Scan for the cell matching the given text and deliver its [x, y] coordinate at center. 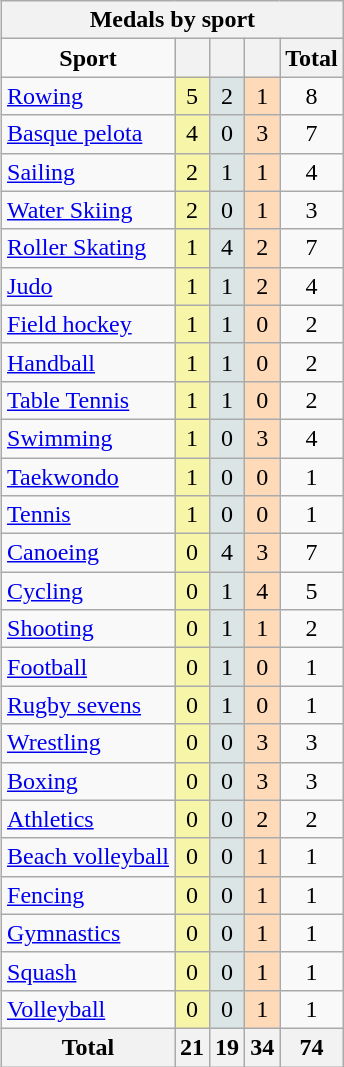
Canoeing [88, 553]
Cycling [88, 591]
Sport [88, 58]
Rowing [88, 96]
Swimming [88, 438]
74 [312, 1047]
34 [262, 1047]
Basque pelota [88, 134]
Roller Skating [88, 248]
Table Tennis [88, 400]
19 [228, 1047]
Taekwondo [88, 477]
Judo [88, 286]
Gymnastics [88, 933]
Rugby sevens [88, 705]
Tennis [88, 515]
Sailing [88, 172]
Wrestling [88, 743]
Handball [88, 362]
8 [312, 96]
Football [88, 667]
Shooting [88, 629]
Boxing [88, 781]
Fencing [88, 895]
Water Skiing [88, 210]
Beach volleyball [88, 857]
Field hockey [88, 324]
Athletics [88, 819]
Squash [88, 971]
Volleyball [88, 1009]
Medals by sport [173, 20]
21 [192, 1047]
